Output the (X, Y) coordinate of the center of the cell containing the given text.  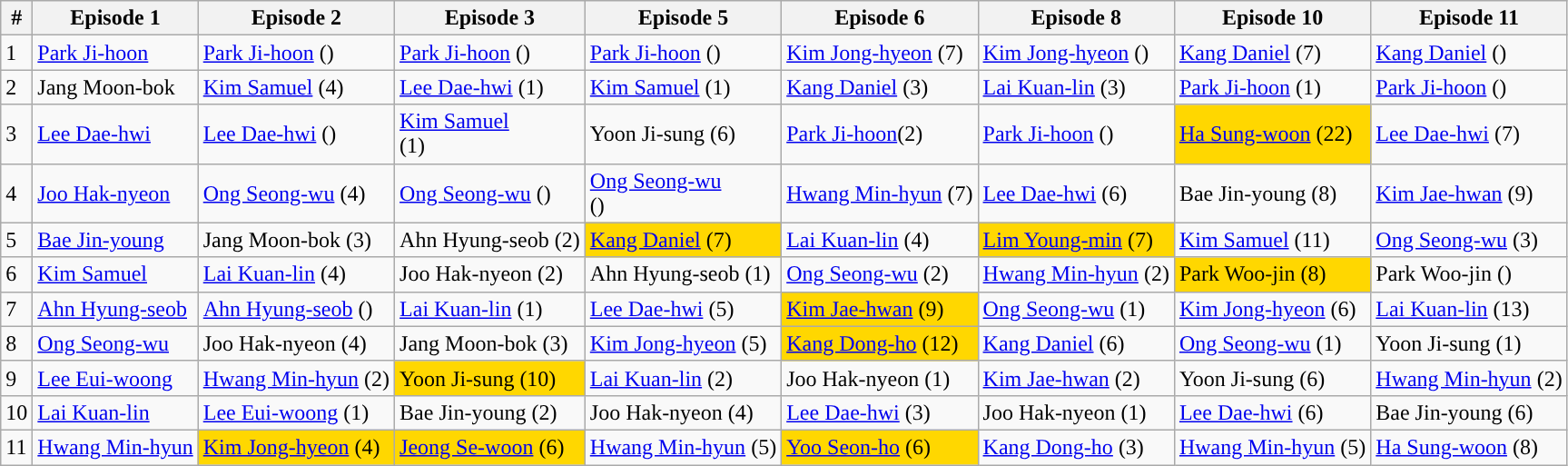
# (16, 18)
Park Woo-jin (8) (1272, 274)
Park Ji-hoon (1) (1272, 87)
Kang Dong-ho (3) (1076, 447)
Jeong Se-woon (6) (490, 447)
7 (16, 309)
Lai Kuan-lin (1) (490, 309)
Lee Eui-woong (115, 378)
Lai Kuan-lin (115, 412)
Yoo Seon-ho (6) (880, 447)
2 (16, 87)
Bae Jin-young (8) (1272, 193)
Kim Samuel (1) (683, 87)
1 (16, 53)
9 (16, 378)
Lee Dae-hwi (7) (1469, 134)
Ong Seong-wu (115, 343)
Episode 5 (683, 18)
Kim Samuel (11) (1272, 240)
10 (16, 412)
5 (16, 240)
Yoon Ji-sung (10) (490, 378)
Lee Dae-hwi (115, 134)
Kang Daniel (3) (880, 87)
Park Woo-jin () (1469, 274)
Hwang Min-hyun (7) (880, 193)
Episode 8 (1076, 18)
4 (16, 193)
Kim Samuel (4) (296, 87)
Hwang Min-hyun (115, 447)
Ahn Hyung-seob (2) (490, 240)
Park Ji-hoon(2) (880, 134)
3 (16, 134)
Episode 11 (1469, 18)
Ong Seong-wu (4) (296, 193)
Lee Dae-hwi (3) (880, 412)
Ha Sung-woon (22) (1272, 134)
Ong Seong-wu () (490, 193)
Kim Jong-hyeon (5) (683, 343)
Kim Jong-hyeon (4) (296, 447)
Episode 1 (115, 18)
Lee Dae-hwi () (296, 134)
Episode 10 (1272, 18)
Kang Dong-ho (12) (880, 343)
Kim Samuel(1) (490, 134)
Joo Hak-nyeon (115, 193)
Kim Jong-hyeon (6) (1272, 309)
Episode 6 (880, 18)
Yoon Ji-sung (1) (1469, 343)
Kim Jong-hyeon () (1076, 53)
Bae Jin-young (6) (1469, 412)
Ahn Hyung-seob (1) (683, 274)
6 (16, 274)
Bae Jin-young (2) (490, 412)
Park Ji-hoon (115, 53)
Ong Seong-wu() (683, 193)
Lai Kuan-lin (2) (683, 378)
Joo Hak-nyeon (2) (490, 274)
11 (16, 447)
Lee Eui-woong (1) (296, 412)
Episode 3 (490, 18)
Lee Dae-hwi (1) (490, 87)
Ong Seong-wu (3) (1469, 240)
Kim Samuel (115, 274)
Ha Sung-woon (8) (1469, 447)
Kang Daniel (6) (1076, 343)
Lim Young-min (7) (1076, 240)
Ahn Hyung-seob (115, 309)
8 (16, 343)
Lai Kuan-lin (13) (1469, 309)
Episode 2 (296, 18)
Lee Dae-hwi (5) (683, 309)
Ong Seong-wu (2) (880, 274)
Lai Kuan-lin (3) (1076, 87)
Kim Jong-hyeon (7) (880, 53)
Ahn Hyung-seob () (296, 309)
Jang Moon-bok (115, 87)
Bae Jin-young (115, 240)
Kang Daniel () (1469, 53)
Kim Jae-hwan (2) (1076, 378)
